For the text-containing cell, return its midpoint in [X, Y] coordinate format. 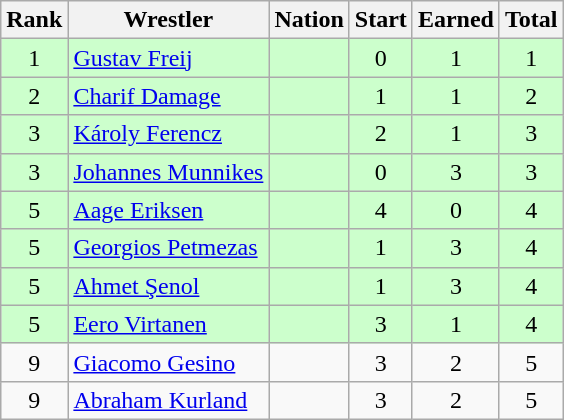
Gustav Freij [168, 58]
Károly Ferencz [168, 134]
Total [531, 20]
Rank [34, 20]
Charif Damage [168, 96]
Georgios Petmezas [168, 248]
Eero Virtanen [168, 324]
Nation [309, 20]
Start [380, 20]
Giacomo Gesino [168, 362]
Earned [456, 20]
Johannes Munnikes [168, 172]
Wrestler [168, 20]
Ahmet Şenol [168, 286]
Abraham Kurland [168, 400]
Aage Eriksen [168, 210]
